Detect which cell encompasses the target text, then output its (x, y) center coordinate. 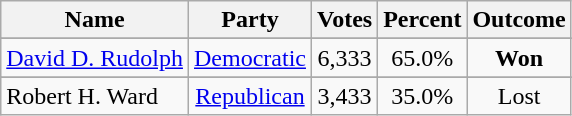
35.0% (422, 96)
Party (250, 20)
Votes (344, 20)
Republican (250, 96)
Democratic (250, 58)
Name (95, 20)
David D. Rudolph (95, 58)
Percent (422, 20)
6,333 (344, 58)
65.0% (422, 58)
Outcome (519, 20)
Won (519, 58)
Lost (519, 96)
Robert H. Ward (95, 96)
3,433 (344, 96)
